Return (X, Y) of the center of cell containing provided text 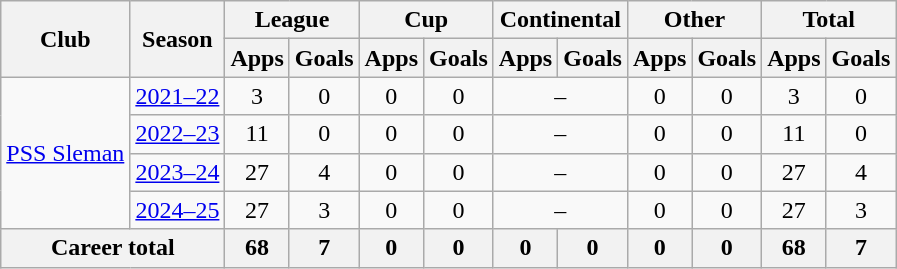
Continental (560, 20)
2022–23 (178, 134)
Career total (113, 248)
Season (178, 39)
Other (694, 20)
2021–22 (178, 96)
League (292, 20)
2023–24 (178, 172)
Cup (426, 20)
PSS Sleman (66, 153)
2024–25 (178, 210)
Club (66, 39)
Total (829, 20)
